Search for the cell housing the specified text and yield its [X, Y] center coordinate. 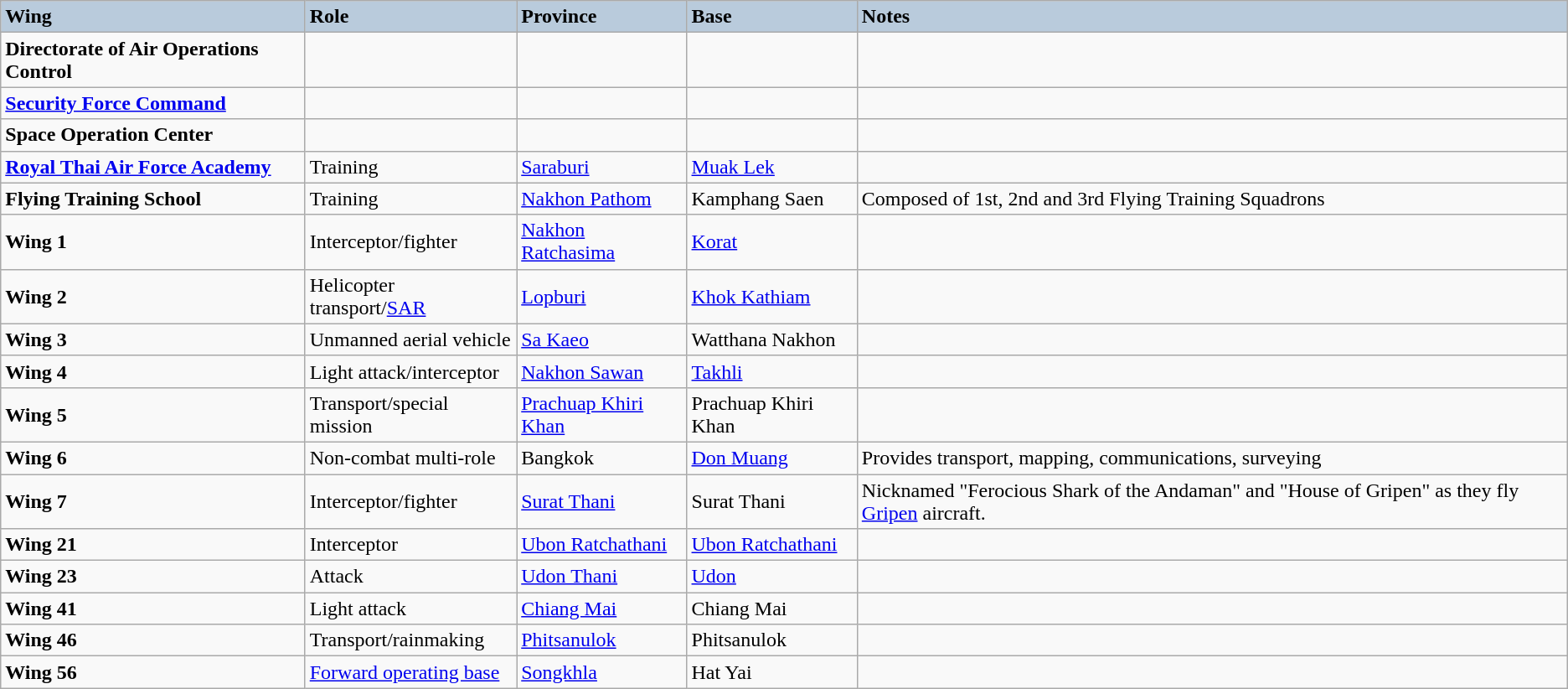
Security Force Command [152, 103]
Wing 21 [152, 545]
Wing 6 [152, 458]
Nakhon Ratchasima [601, 241]
Saraburi [601, 167]
Forward operating base [410, 672]
Wing 7 [152, 501]
Udon [772, 577]
Nakhon Sawan [601, 371]
Wing 3 [152, 339]
Transport/special mission [410, 414]
Songkhla [601, 672]
Korat [772, 241]
Wing 1 [152, 241]
Takhli [772, 371]
Flying Training School [152, 199]
Helicopter transport/SAR [410, 297]
Interceptor [410, 545]
Wing 41 [152, 609]
Bangkok [601, 458]
Udon Thani [601, 577]
Transport/rainmaking [410, 640]
Wing 56 [152, 672]
Base [772, 17]
Kamphang Saen [772, 199]
Wing 46 [152, 640]
Notes [1212, 17]
Don Muang [772, 458]
Composed of 1st, 2nd and 3rd Flying Training Squadrons [1212, 199]
Non-combat multi-role [410, 458]
Space Operation Center [152, 135]
Province [601, 17]
Khok Kathiam [772, 297]
Wing [152, 17]
Wing 4 [152, 371]
Watthana Nakhon [772, 339]
Provides transport, mapping, communications, surveying [1212, 458]
Attack [410, 577]
Light attack/interceptor [410, 371]
Wing 2 [152, 297]
Royal Thai Air Force Academy [152, 167]
Sa Kaeo [601, 339]
Hat Yai [772, 672]
Wing 5 [152, 414]
Nakhon Pathom [601, 199]
Light attack [410, 609]
Unmanned aerial vehicle [410, 339]
Nicknamed "Ferocious Shark of the Andaman" and "House of Gripen" as they fly Gripen aircraft. [1212, 501]
Lopburi [601, 297]
Muak Lek [772, 167]
Role [410, 17]
Directorate of Air Operations Control [152, 60]
Wing 23 [152, 577]
